Extract the [X, Y] coordinate from the center of the cell holding the provided text.  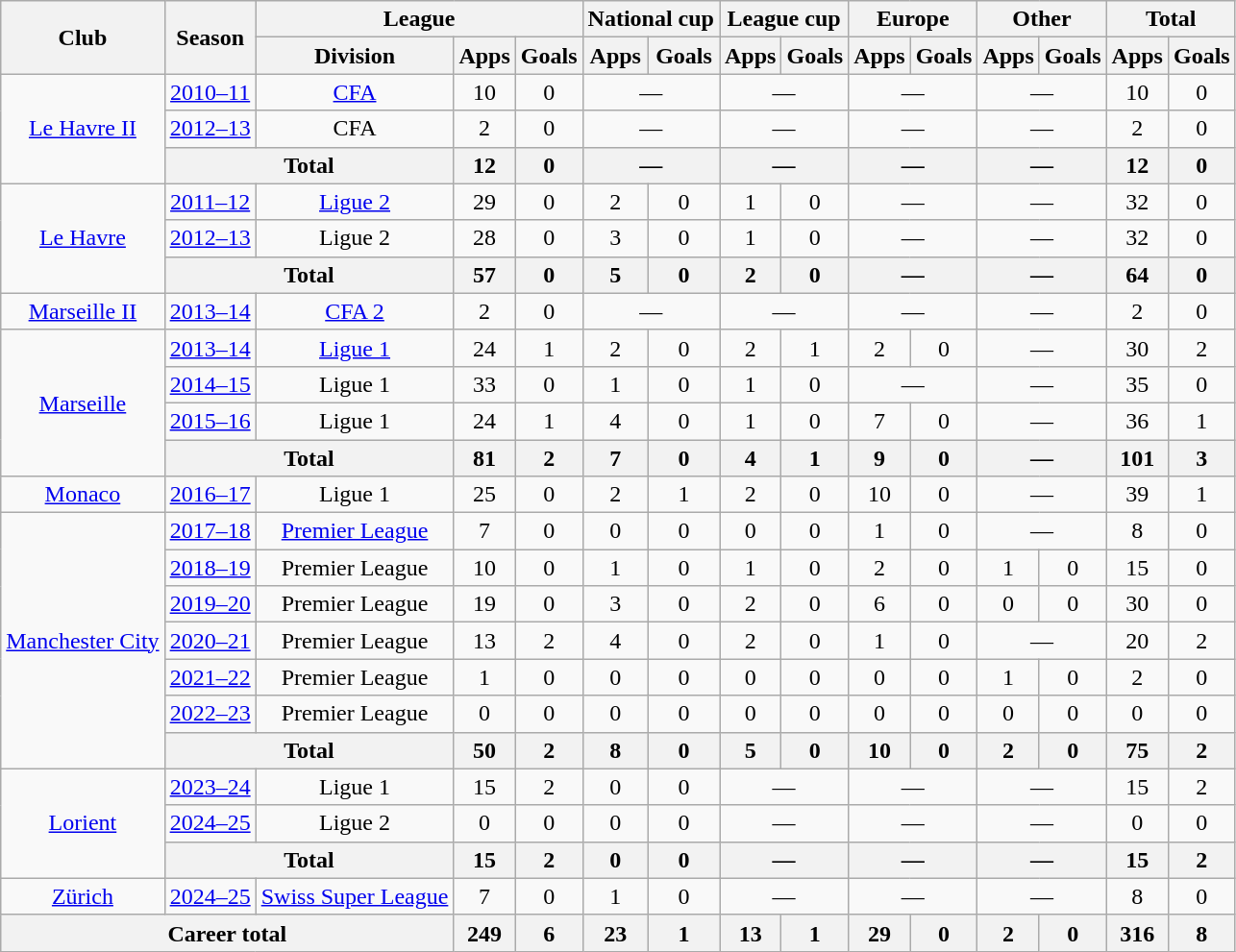
Swiss Super League [355, 896]
2019–20 [210, 604]
36 [1137, 421]
50 [484, 750]
Europe [913, 19]
Monaco [83, 495]
Zürich [83, 896]
Club [83, 37]
2014–15 [210, 384]
2016–17 [210, 495]
20 [1137, 641]
Career total [227, 933]
25 [484, 495]
249 [484, 933]
28 [484, 238]
35 [1137, 384]
Marseille II [83, 311]
Division [355, 56]
2020–21 [210, 641]
Lorient [83, 823]
81 [484, 458]
2021–22 [210, 677]
75 [1137, 750]
2023–24 [210, 787]
Le Havre [83, 238]
Le Havre II [83, 129]
2018–19 [210, 568]
2017–18 [210, 531]
2010–11 [210, 92]
316 [1137, 933]
2022–23 [210, 714]
League cup [783, 19]
National cup [651, 19]
Other [1042, 19]
64 [1137, 275]
19 [484, 604]
Manchester City [83, 641]
101 [1137, 458]
Season [210, 37]
2015–16 [210, 421]
Marseille [83, 403]
League [419, 19]
9 [879, 458]
57 [484, 275]
33 [484, 384]
2011–12 [210, 202]
23 [615, 933]
39 [1137, 495]
CFA 2 [355, 311]
